Find where the given text appears and provide that cell's center as (X, Y) coordinate. 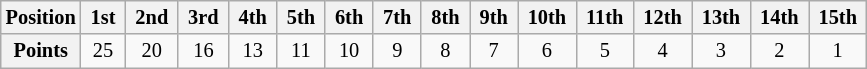
3rd (203, 17)
5th (301, 17)
15th (838, 17)
5 (604, 51)
4th (253, 17)
9 (397, 51)
20 (152, 51)
14th (779, 17)
Points (41, 51)
2nd (152, 17)
4 (662, 51)
9th (494, 17)
1 (838, 51)
1st (104, 17)
2 (779, 51)
8th (445, 17)
11th (604, 17)
11 (301, 51)
6th (349, 17)
10th (547, 17)
Position (41, 17)
3 (721, 51)
8 (445, 51)
12th (662, 17)
13 (253, 51)
7 (494, 51)
16 (203, 51)
10 (349, 51)
25 (104, 51)
6 (547, 51)
13th (721, 17)
7th (397, 17)
